Find where the given text appears and provide that cell's center as [x, y] coordinate. 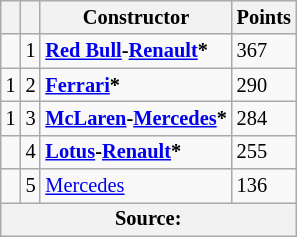
Points [264, 17]
Mercedes [136, 186]
5 [31, 186]
136 [264, 186]
Lotus-Renault* [136, 152]
Red Bull-Renault* [136, 51]
367 [264, 51]
4 [31, 152]
Source: [148, 219]
290 [264, 85]
255 [264, 152]
Constructor [136, 17]
McLaren-Mercedes* [136, 118]
2 [31, 85]
3 [31, 118]
Ferrari* [136, 85]
284 [264, 118]
